From the cell containing the given text, extract its center point as [x, y] coordinate. 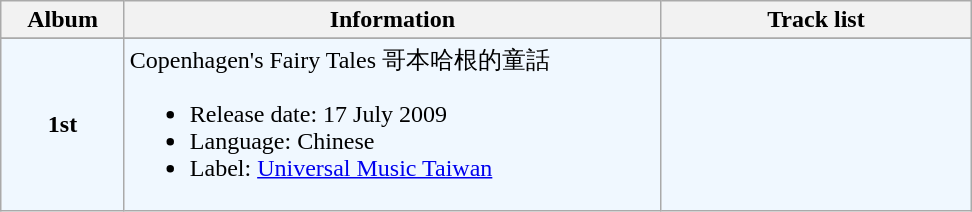
Information [392, 20]
1st [63, 125]
Copenhagen's Fairy Tales 哥本哈根的童話Release date: 17 July 2009Language: ChineseLabel: Universal Music Taiwan [392, 125]
Track list [816, 20]
Album [63, 20]
